Return [X, Y] of the center of cell containing provided text 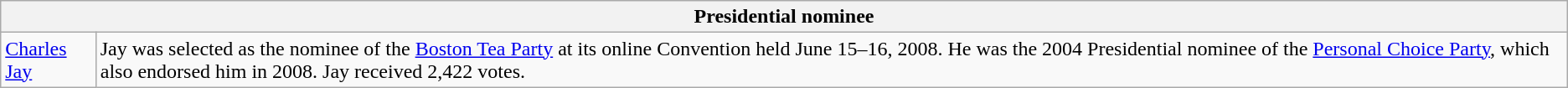
Presidential nominee [784, 17]
Charles Jay [49, 60]
